Extract the (x, y) coordinate from the center of the cell holding the provided text.  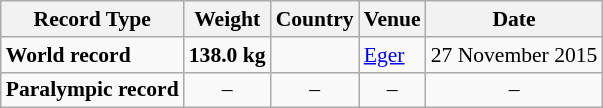
World record (92, 55)
Venue (392, 19)
Weight (228, 19)
Eger (392, 55)
27 November 2015 (514, 55)
Record Type (92, 19)
Paralympic record (92, 90)
138.0 kg (228, 55)
Date (514, 19)
Country (315, 19)
